Output the (X, Y) coordinate of the center of the cell containing the given text.  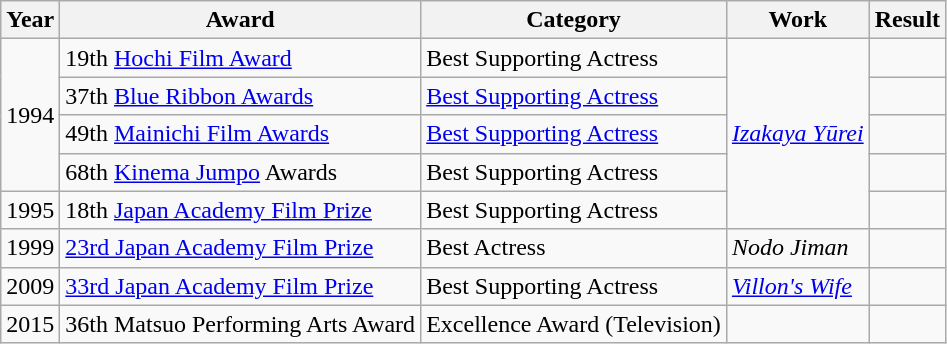
2009 (30, 286)
36th Matsuo Performing Arts Award (240, 324)
Year (30, 20)
1995 (30, 210)
18th Japan Academy Film Prize (240, 210)
23rd Japan Academy Film Prize (240, 248)
Izakaya Yūrei (798, 134)
Villon's Wife (798, 286)
33rd Japan Academy Film Prize (240, 286)
Category (574, 20)
2015 (30, 324)
Best Actress (574, 248)
Result (907, 20)
49th Mainichi Film Awards (240, 134)
Nodo Jiman (798, 248)
1999 (30, 248)
Excellence Award (Television) (574, 324)
1994 (30, 115)
Award (240, 20)
68th Kinema Jumpo Awards (240, 172)
37th Blue Ribbon Awards (240, 96)
Work (798, 20)
19th Hochi Film Award (240, 58)
